Locate the cell with the specified text and output its [x, y] center coordinate. 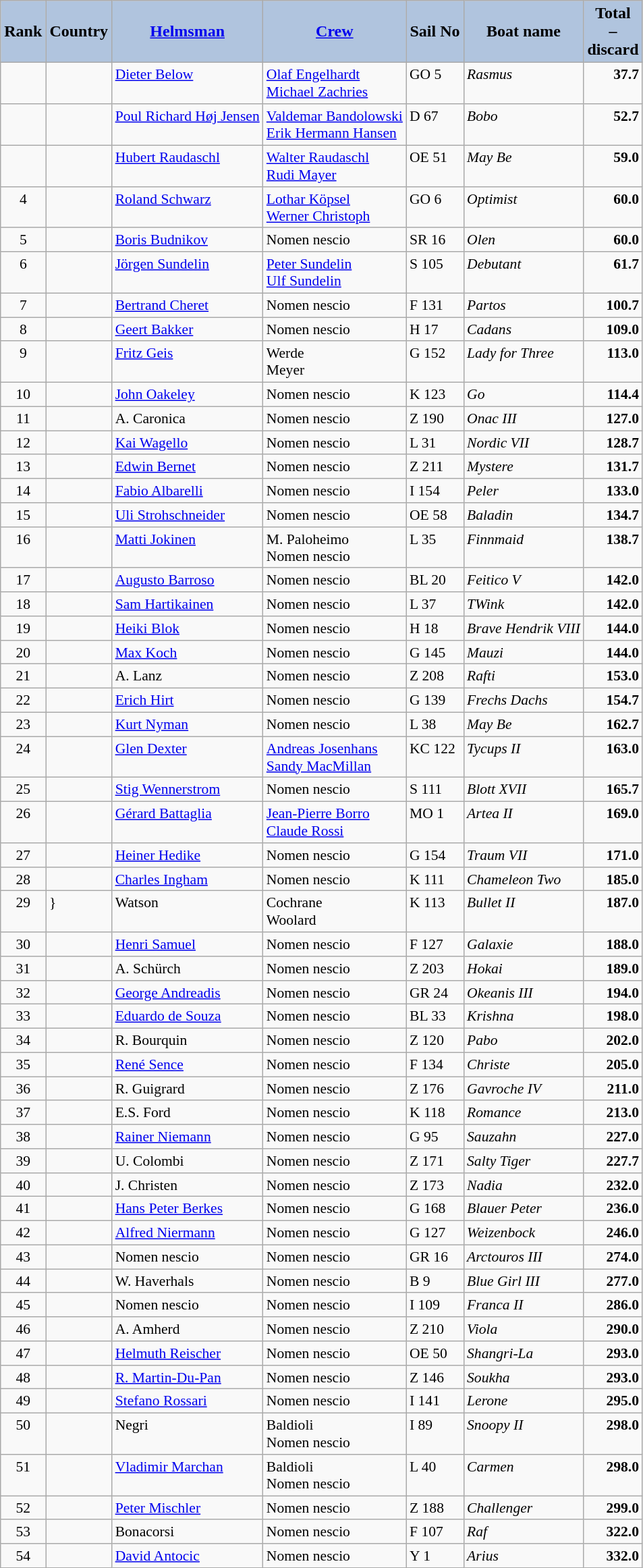
Jean-Pierre BorroClaude Rossi [335, 822]
187.0 [613, 911]
43 [23, 1257]
MO 1 [435, 822]
114.4 [613, 394]
Hubert Raudaschl [188, 166]
Lothar KöpselWerner Christoph [335, 207]
BL 20 [435, 580]
Z 171 [435, 1161]
Salty Tiger [524, 1161]
K 113 [435, 911]
GR 16 [435, 1257]
Blue Girl III [524, 1281]
131.7 [613, 466]
Crew [335, 32]
185.0 [613, 879]
Andreas JosenhansSandy MacMillan [335, 757]
Arctouros III [524, 1257]
Mauzi [524, 652]
Weizenbock [524, 1233]
39 [23, 1161]
332.0 [613, 1556]
31 [23, 969]
Z 190 [435, 418]
Debutant [524, 273]
Krishna [524, 1017]
Z 120 [435, 1040]
5 [23, 240]
OE 50 [435, 1353]
Z 188 [435, 1508]
I 89 [435, 1434]
BL 33 [435, 1017]
Tycups II [524, 757]
11 [23, 418]
Viola [524, 1329]
Negri [188, 1434]
Heiki Blok [188, 628]
33 [23, 1017]
Blott XVII [524, 790]
Kai Wagello [188, 443]
Lerone [524, 1401]
45 [23, 1305]
35 [23, 1064]
Optimist [524, 207]
51 [23, 1476]
Walter RaudaschlRudi Mayer [335, 166]
Traum VII [524, 855]
GO 6 [435, 207]
B 9 [435, 1281]
R. Martin-Du-Pan [188, 1377]
Peter SundelinUlf Sundelin [335, 273]
Partos [524, 305]
15 [23, 515]
Country [79, 32]
113.0 [613, 362]
E.S. Ford [188, 1112]
46 [23, 1329]
F 107 [435, 1532]
L 40 [435, 1476]
Z 146 [435, 1377]
299.0 [613, 1508]
Sail No [435, 32]
K 111 [435, 879]
George Andreadis [188, 992]
W. Haverhals [188, 1281]
OE 51 [435, 166]
27 [23, 855]
G 145 [435, 652]
Nadia [524, 1185]
Peler [524, 491]
52.7 [613, 124]
Stig Wennerstrom [188, 790]
Z 203 [435, 969]
Arius [524, 1556]
L 35 [435, 547]
Okeanis III [524, 992]
165.7 [613, 790]
188.0 [613, 944]
28 [23, 879]
24 [23, 757]
26 [23, 822]
G 127 [435, 1233]
16 [23, 547]
G 139 [435, 700]
109.0 [613, 329]
Rasmus [524, 84]
Sam Hartikainen [188, 604]
David Antocic [188, 1556]
Challenger [524, 1508]
Roland Schwarz [188, 207]
18 [23, 604]
Cadans [524, 329]
Jörgen Sundelin [188, 273]
153.0 [613, 676]
R. Bourquin [188, 1040]
Eduardo de Souza [188, 1017]
Rank [23, 32]
Franca II [524, 1305]
286.0 [613, 1305]
Dieter Below [188, 84]
A. Lanz [188, 676]
205.0 [613, 1064]
Z 208 [435, 676]
37.7 [613, 84]
6 [23, 273]
K 118 [435, 1112]
OE 58 [435, 515]
Charles Ingham [188, 879]
169.0 [613, 822]
44 [23, 1281]
A. Caronica [188, 418]
10 [23, 394]
Gérard Battaglia [188, 822]
49 [23, 1401]
GO 5 [435, 84]
F 134 [435, 1064]
Bobo [524, 124]
Augusto Barroso [188, 580]
42 [23, 1233]
L 37 [435, 604]
Romance [524, 1112]
13 [23, 466]
53 [23, 1532]
Helmuth Reischer [188, 1353]
Vladimir Marchan [188, 1476]
246.0 [613, 1233]
Bullet II [524, 911]
Boris Budnikov [188, 240]
Geert Bakker [188, 329]
100.7 [613, 305]
295.0 [613, 1401]
17 [23, 580]
41 [23, 1209]
Total–discard [613, 32]
163.0 [613, 757]
A. Amherd [188, 1329]
Erich Hirt [188, 700]
Olen [524, 240]
Lady for Three [524, 362]
8 [23, 329]
Onac III [524, 418]
Hokai [524, 969]
L 31 [435, 443]
Z 211 [435, 466]
H 17 [435, 329]
Feitico V [524, 580]
G 95 [435, 1137]
Valdemar BandolowskiErik Hermann Hansen [335, 124]
127.0 [613, 418]
Baladin [524, 515]
U. Colombi [188, 1161]
236.0 [613, 1209]
52 [23, 1508]
Shangri-La [524, 1353]
Fabio Albarelli [188, 491]
Brave Hendrik VIII [524, 628]
Soukha [524, 1377]
Hans Peter Berkes [188, 1209]
G 152 [435, 362]
KC 122 [435, 757]
Christe [524, 1064]
CochraneWoolard [335, 911]
J. Christen [188, 1185]
Rafti [524, 676]
TWink [524, 604]
I 109 [435, 1305]
211.0 [613, 1089]
Gavroche IV [524, 1089]
WerdeMeyer [335, 362]
232.0 [613, 1185]
30 [23, 944]
S 105 [435, 273]
4 [23, 207]
D 67 [435, 124]
S 111 [435, 790]
Watson [188, 911]
H 18 [435, 628]
Raf [524, 1532]
Artea II [524, 822]
Boat name [524, 32]
René Sence [188, 1064]
194.0 [613, 992]
Go [524, 394]
G 168 [435, 1209]
20 [23, 652]
23 [23, 724]
133.0 [613, 491]
Poul Richard Høj Jensen [188, 124]
274.0 [613, 1257]
Snoopy II [524, 1434]
277.0 [613, 1281]
Henri Samuel [188, 944]
189.0 [613, 969]
Z 176 [435, 1089]
154.7 [613, 700]
213.0 [613, 1112]
171.0 [613, 855]
Galaxie [524, 944]
F 131 [435, 305]
Helmsman [188, 32]
34 [23, 1040]
61.7 [613, 273]
59.0 [613, 166]
38 [23, 1137]
22 [23, 700]
Fritz Geis [188, 362]
138.7 [613, 547]
Peter Mischler [188, 1508]
Edwin Bernet [188, 466]
50 [23, 1434]
19 [23, 628]
K 123 [435, 394]
Matti Jokinen [188, 547]
Z 210 [435, 1329]
25 [23, 790]
227.0 [613, 1137]
Blauer Peter [524, 1209]
Bertrand Cheret [188, 305]
Y 1 [435, 1556]
48 [23, 1377]
162.7 [613, 724]
Nordic VII [524, 443]
37 [23, 1112]
40 [23, 1185]
Alfred Niermann [188, 1233]
227.7 [613, 1161]
29 [23, 911]
F 127 [435, 944]
Frechs Dachs [524, 700]
134.7 [613, 515]
Olaf EngelhardtMichael Zachries [335, 84]
202.0 [613, 1040]
I 141 [435, 1401]
322.0 [613, 1532]
21 [23, 676]
L 38 [435, 724]
36 [23, 1089]
128.7 [613, 443]
Kurt Nyman [188, 724]
14 [23, 491]
Heiner Hedike [188, 855]
A. Schürch [188, 969]
32 [23, 992]
I 154 [435, 491]
12 [23, 443]
54 [23, 1556]
290.0 [613, 1329]
9 [23, 362]
Chameleon Two [524, 879]
Uli Strohschneider [188, 515]
R. Guigrard [188, 1089]
M. PaloheimoNomen nescio [335, 547]
47 [23, 1353]
198.0 [613, 1017]
Stefano Rossari [188, 1401]
Carmen [524, 1476]
Pabo [524, 1040]
Mystere [524, 466]
Bonacorsi [188, 1532]
Finnmaid [524, 547]
Rainer Niemann [188, 1137]
SR 16 [435, 240]
7 [23, 305]
GR 24 [435, 992]
Glen Dexter [188, 757]
G 154 [435, 855]
} [79, 911]
Max Koch [188, 652]
John Oakeley [188, 394]
Z 173 [435, 1185]
Sauzahn [524, 1137]
